Search for the cell housing the specified text and yield its [X, Y] center coordinate. 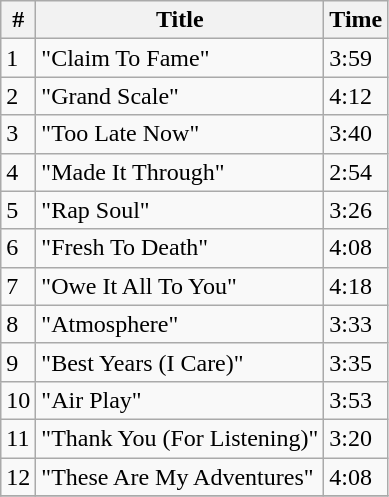
2 [18, 96]
"Owe It All To You" [180, 286]
"Rap Soul" [180, 210]
"Made It Through" [180, 172]
"Grand Scale" [180, 96]
4 [18, 172]
3:20 [356, 438]
1 [18, 58]
"Too Late Now" [180, 134]
"Fresh To Death" [180, 248]
Title [180, 20]
10 [18, 400]
"Air Play" [180, 400]
Time [356, 20]
3:40 [356, 134]
11 [18, 438]
4:12 [356, 96]
2:54 [356, 172]
3:35 [356, 362]
3:26 [356, 210]
7 [18, 286]
3 [18, 134]
"Claim To Fame" [180, 58]
3:59 [356, 58]
"These Are My Adventures" [180, 477]
"Best Years (I Care)" [180, 362]
12 [18, 477]
3:33 [356, 324]
3:53 [356, 400]
6 [18, 248]
9 [18, 362]
# [18, 20]
8 [18, 324]
"Thank You (For Listening)" [180, 438]
4:18 [356, 286]
"Atmosphere" [180, 324]
5 [18, 210]
